Detect which cell encompasses the target text, then output its [X, Y] center coordinate. 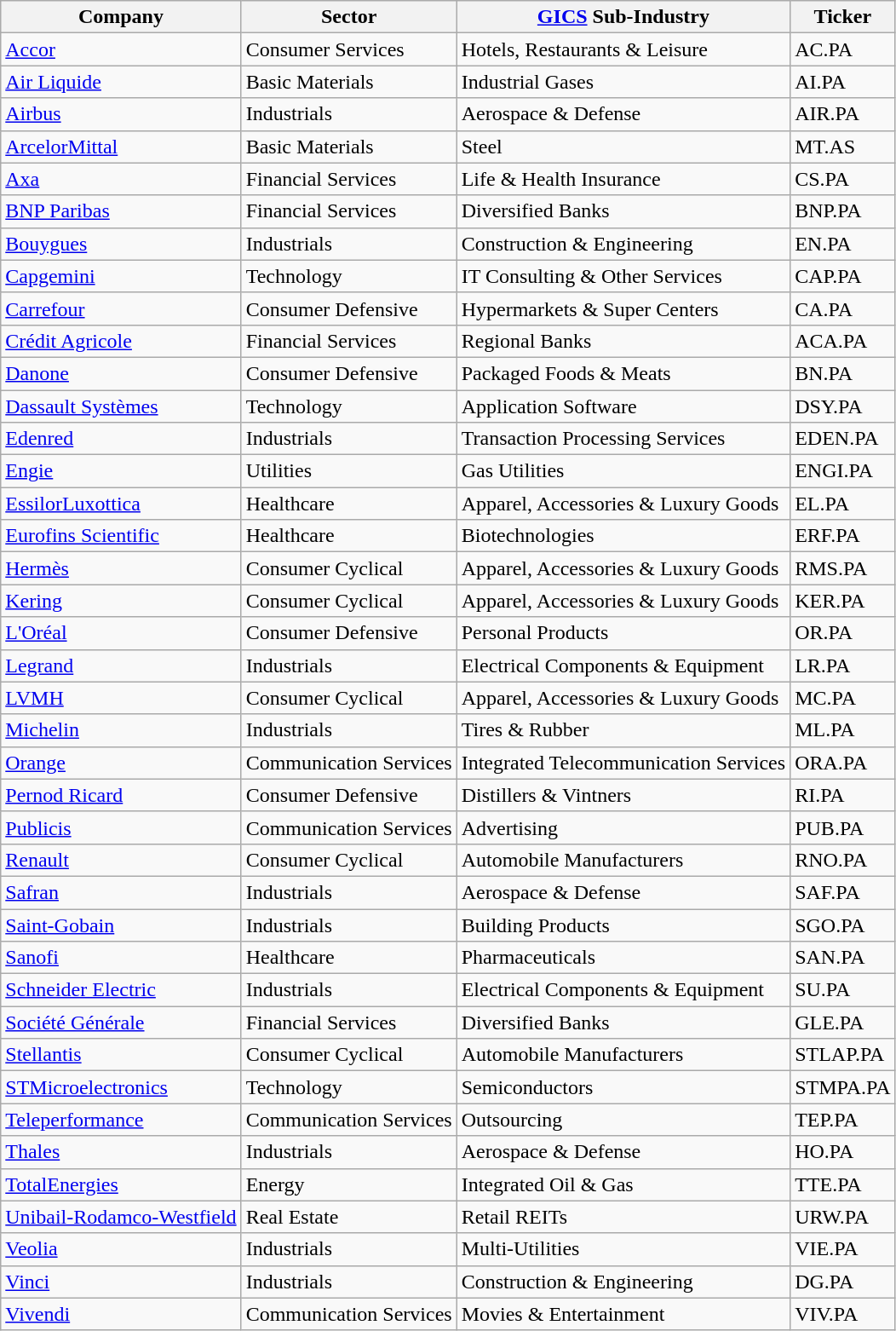
AI.PA [843, 82]
STMPA.PA [843, 1087]
Accor [121, 49]
Teleperformance [121, 1120]
Stellantis [121, 1055]
SU.PA [843, 990]
ArcelorMittal [121, 147]
Hypermarkets & Super Centers [623, 308]
Unibail-Rodamco-Westfield [121, 1217]
Eurofins Scientific [121, 536]
STLAP.PA [843, 1055]
Capgemini [121, 276]
Sector [349, 17]
OR.PA [843, 633]
ACA.PA [843, 341]
RI.PA [843, 795]
URW.PA [843, 1217]
Integrated Oil & Gas [623, 1184]
CAP.PA [843, 276]
Carrefour [121, 308]
EssilorLuxottica [121, 504]
Biotechnologies [623, 536]
Multi-Utilities [623, 1249]
Dassault Systèmes [121, 406]
Application Software [623, 406]
Ticker [843, 17]
ORA.PA [843, 763]
Engie [121, 471]
Safran [121, 892]
Transaction Processing Services [623, 439]
Thales [121, 1152]
VIE.PA [843, 1249]
ENGI.PA [843, 471]
CA.PA [843, 308]
SAN.PA [843, 958]
EDEN.PA [843, 439]
Distillers & Vintners [623, 795]
EN.PA [843, 244]
Building Products [623, 925]
HO.PA [843, 1152]
MC.PA [843, 698]
AC.PA [843, 49]
BNP.PA [843, 211]
Publicis [121, 827]
Personal Products [623, 633]
Tires & Rubber [623, 730]
Utilities [349, 471]
Air Liquide [121, 82]
Veolia [121, 1249]
Semiconductors [623, 1087]
STMicroelectronics [121, 1087]
L'Oréal [121, 633]
Danone [121, 373]
TotalEnergies [121, 1184]
Edenred [121, 439]
PUB.PA [843, 827]
Movies & Entertainment [623, 1314]
Energy [349, 1184]
Schneider Electric [121, 990]
Retail REITs [623, 1217]
Hotels, Restaurants & Leisure [623, 49]
Crédit Agricole [121, 341]
Advertising [623, 827]
LVMH [121, 698]
DG.PA [843, 1282]
LR.PA [843, 665]
SAF.PA [843, 892]
Saint-Gobain [121, 925]
RMS.PA [843, 568]
EL.PA [843, 504]
Packaged Foods & Meats [623, 373]
Kering [121, 601]
Airbus [121, 114]
GICS Sub-Industry [623, 17]
Société Générale [121, 1023]
Bouygues [121, 244]
SGO.PA [843, 925]
Regional Banks [623, 341]
CS.PA [843, 179]
GLE.PA [843, 1023]
RNO.PA [843, 860]
Pernod Ricard [121, 795]
Steel [623, 147]
Real Estate [349, 1217]
Hermès [121, 568]
MT.AS [843, 147]
Consumer Services [349, 49]
Legrand [121, 665]
Orange [121, 763]
Industrial Gases [623, 82]
ERF.PA [843, 536]
Michelin [121, 730]
Sanofi [121, 958]
Company [121, 17]
TEP.PA [843, 1120]
Gas Utilities [623, 471]
Life & Health Insurance [623, 179]
DSY.PA [843, 406]
BN.PA [843, 373]
Vivendi [121, 1314]
IT Consulting & Other Services [623, 276]
AIR.PA [843, 114]
Axa [121, 179]
Pharmaceuticals [623, 958]
Integrated Telecommunication Services [623, 763]
KER.PA [843, 601]
VIV.PA [843, 1314]
Renault [121, 860]
TTE.PA [843, 1184]
BNP Paribas [121, 211]
Outsourcing [623, 1120]
ML.PA [843, 730]
Vinci [121, 1282]
